Scan for the cell matching the given text and deliver its (x, y) coordinate at center. 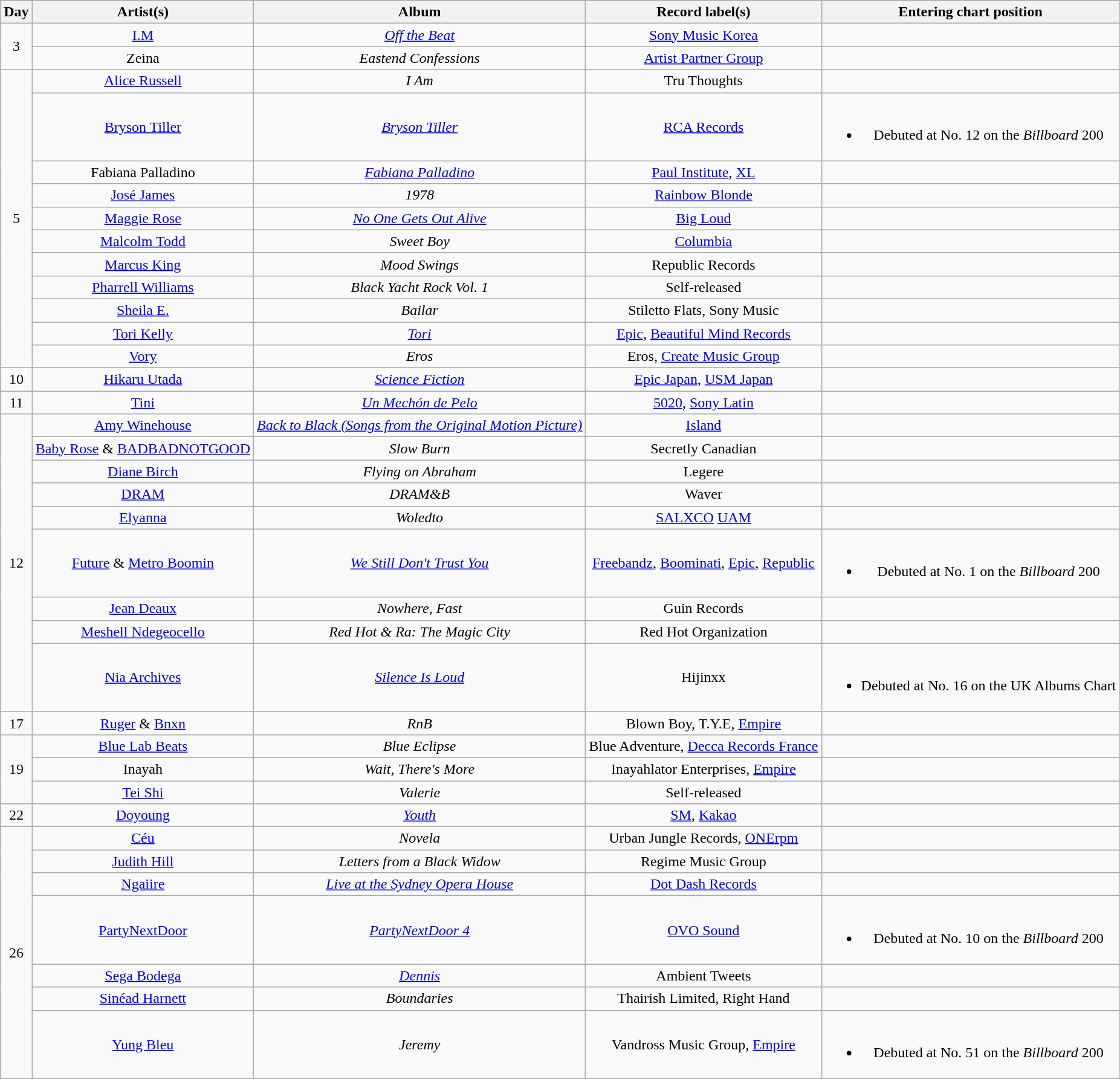
Flying on Abraham (419, 471)
I Am (419, 81)
Epic Japan, USM Japan (704, 380)
OVO Sound (704, 930)
Entering chart position (971, 12)
Blue Lab Beats (143, 746)
Debuted at No. 51 on the Billboard 200 (971, 1045)
Future & Metro Boomin (143, 563)
22 (16, 815)
Marcus King (143, 264)
Rainbow Blonde (704, 195)
Eastend Confessions (419, 58)
Malcolm Todd (143, 241)
Judith Hill (143, 861)
Valerie (419, 792)
Un Mechón de Pelo (419, 403)
19 (16, 769)
Debuted at No. 1 on the Billboard 200 (971, 563)
Album (419, 12)
Ambient Tweets (704, 976)
Novela (419, 838)
Secretly Canadian (704, 449)
José James (143, 195)
Thairish Limited, Right Hand (704, 999)
Debuted at No. 12 on the Billboard 200 (971, 127)
PartyNextDoor 4 (419, 930)
Yung Bleu (143, 1045)
Letters from a Black Widow (419, 861)
5020, Sony Latin (704, 403)
Mood Swings (419, 264)
Tei Shi (143, 792)
Alice Russell (143, 81)
11 (16, 403)
Red Hot Organization (704, 632)
Hikaru Utada (143, 380)
Record label(s) (704, 12)
Red Hot & Ra: The Magic City (419, 632)
1978 (419, 195)
Zeina (143, 58)
Eros (419, 357)
Dot Dash Records (704, 884)
Artist Partner Group (704, 58)
Off the Beat (419, 35)
Regime Music Group (704, 861)
Doyoung (143, 815)
Dennis (419, 976)
Maggie Rose (143, 218)
Urban Jungle Records, ONErpm (704, 838)
Eros, Create Music Group (704, 357)
Guin Records (704, 609)
12 (16, 563)
Meshell Ndegeocello (143, 632)
17 (16, 723)
Elyanna (143, 517)
RCA Records (704, 127)
Artist(s) (143, 12)
Stiletto Flats, Sony Music (704, 310)
Vory (143, 357)
Island (704, 426)
Republic Records (704, 264)
3 (16, 47)
Blue Adventure, Decca Records France (704, 746)
Inayah (143, 769)
Wait, There's More (419, 769)
Debuted at No. 10 on the Billboard 200 (971, 930)
Tru Thoughts (704, 81)
We Still Don't Trust You (419, 563)
26 (16, 953)
Jean Deaux (143, 609)
Nia Archives (143, 677)
Freebandz, Boominati, Epic, Republic (704, 563)
Bailar (419, 310)
Amy Winehouse (143, 426)
Jeremy (419, 1045)
Pharrell Williams (143, 287)
Back to Black (Songs from the Original Motion Picture) (419, 426)
DRAM (143, 494)
Debuted at No. 16 on the UK Albums Chart (971, 677)
Céu (143, 838)
Sweet Boy (419, 241)
RnB (419, 723)
DRAM&B (419, 494)
No One Gets Out Alive (419, 218)
Baby Rose & BADBADNOTGOOD (143, 449)
Science Fiction (419, 380)
PartyNextDoor (143, 930)
Tori Kelly (143, 333)
Woledto (419, 517)
Nowhere, Fast (419, 609)
Big Loud (704, 218)
Blown Boy, T.Y.E, Empire (704, 723)
Live at the Sydney Opera House (419, 884)
Columbia (704, 241)
SM, Kakao (704, 815)
Epic, Beautiful Mind Records (704, 333)
Ngaiire (143, 884)
Silence Is Loud (419, 677)
Inayahlator Enterprises, Empire (704, 769)
10 (16, 380)
Paul Institute, XL (704, 172)
5 (16, 219)
Sinéad Harnett (143, 999)
Diane Birch (143, 471)
SALXCO UAM (704, 517)
Day (16, 12)
Sega Bodega (143, 976)
Vandross Music Group, Empire (704, 1045)
Youth (419, 815)
Waver (704, 494)
Sheila E. (143, 310)
I.M (143, 35)
Sony Music Korea (704, 35)
Ruger & Bnxn (143, 723)
Hijinxx (704, 677)
Legere (704, 471)
Black Yacht Rock Vol. 1 (419, 287)
Boundaries (419, 999)
Slow Burn (419, 449)
Tori (419, 333)
Blue Eclipse (419, 746)
Tini (143, 403)
